Return (X, Y) of the center of cell containing provided text 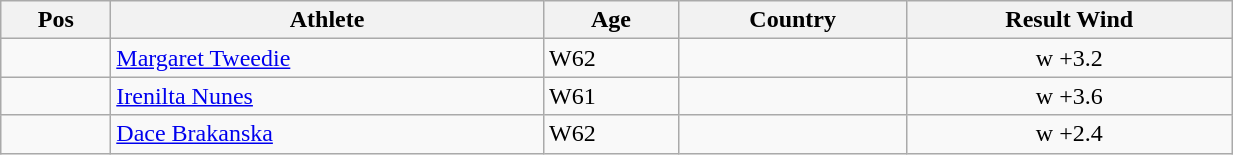
w +3.6 (1070, 96)
Athlete (328, 20)
W61 (610, 96)
Country (792, 20)
Result Wind (1070, 20)
Age (610, 20)
Pos (56, 20)
Irenilta Nunes (328, 96)
w +2.4 (1070, 134)
Dace Brakanska (328, 134)
Margaret Tweedie (328, 58)
w +3.2 (1070, 58)
